Determine the [x, y] coordinate at the center of the cell enclosing the given text.  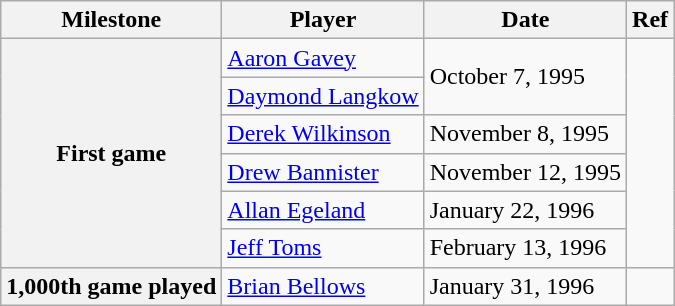
January 22, 1996 [525, 210]
February 13, 1996 [525, 248]
Milestone [112, 20]
1,000th game played [112, 286]
Jeff Toms [323, 248]
November 8, 1995 [525, 134]
Player [323, 20]
Brian Bellows [323, 286]
Allan Egeland [323, 210]
October 7, 1995 [525, 77]
Drew Bannister [323, 172]
Date [525, 20]
Derek Wilkinson [323, 134]
First game [112, 153]
November 12, 1995 [525, 172]
Aaron Gavey [323, 58]
Ref [650, 20]
Daymond Langkow [323, 96]
January 31, 1996 [525, 286]
